Scan for the cell matching the given text and deliver its (x, y) coordinate at center. 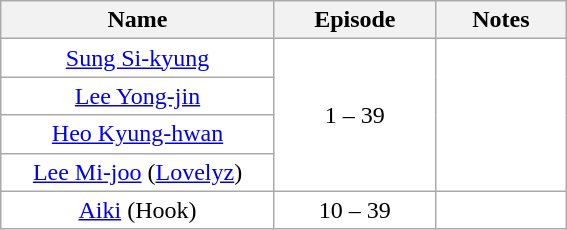
Name (138, 20)
Lee Mi-joo (Lovelyz) (138, 172)
1 – 39 (354, 115)
Lee Yong-jin (138, 96)
10 – 39 (354, 210)
Sung Si-kyung (138, 58)
Episode (354, 20)
Notes (500, 20)
Heo Kyung-hwan (138, 134)
Aiki (Hook) (138, 210)
